Find where the given text appears and provide that cell's center as (x, y) coordinate. 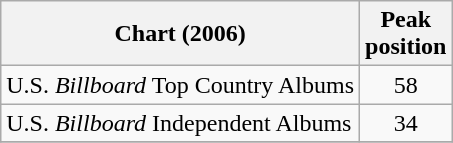
U.S. Billboard Top Country Albums (180, 85)
U.S. Billboard Independent Albums (180, 123)
58 (406, 85)
Chart (2006) (180, 34)
34 (406, 123)
Peakposition (406, 34)
